Scan for the cell matching the given text and deliver its [X, Y] coordinate at center. 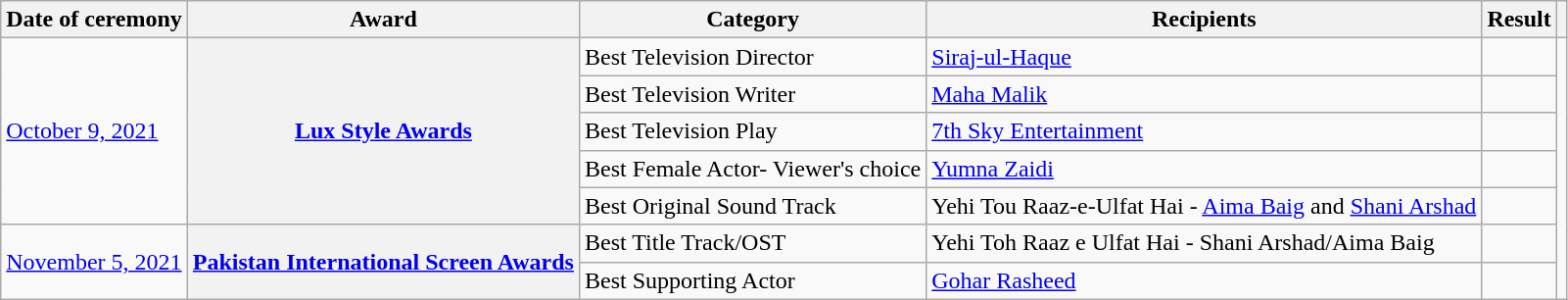
Best Television Writer [752, 94]
Lux Style Awards [383, 131]
November 5, 2021 [94, 262]
Best Supporting Actor [752, 280]
Category [752, 20]
Pakistan International Screen Awards [383, 262]
Yehi Toh Raaz e Ulfat Hai - Shani Arshad/Aima Baig [1205, 243]
Best Female Actor- Viewer's choice [752, 169]
Best Original Sound Track [752, 206]
Yumna Zaidi [1205, 169]
Best Television Director [752, 57]
7th Sky Entertainment [1205, 131]
Maha Malik [1205, 94]
Date of ceremony [94, 20]
Gohar Rasheed [1205, 280]
Result [1519, 20]
Yehi Tou Raaz-e-Ulfat Hai - Aima Baig and Shani Arshad [1205, 206]
Award [383, 20]
October 9, 2021 [94, 131]
Best Television Play [752, 131]
Siraj-ul-Haque [1205, 57]
Recipients [1205, 20]
Best Title Track/OST [752, 243]
